Identify which cell holds the provided text, then report its (X, Y) central coordinate. 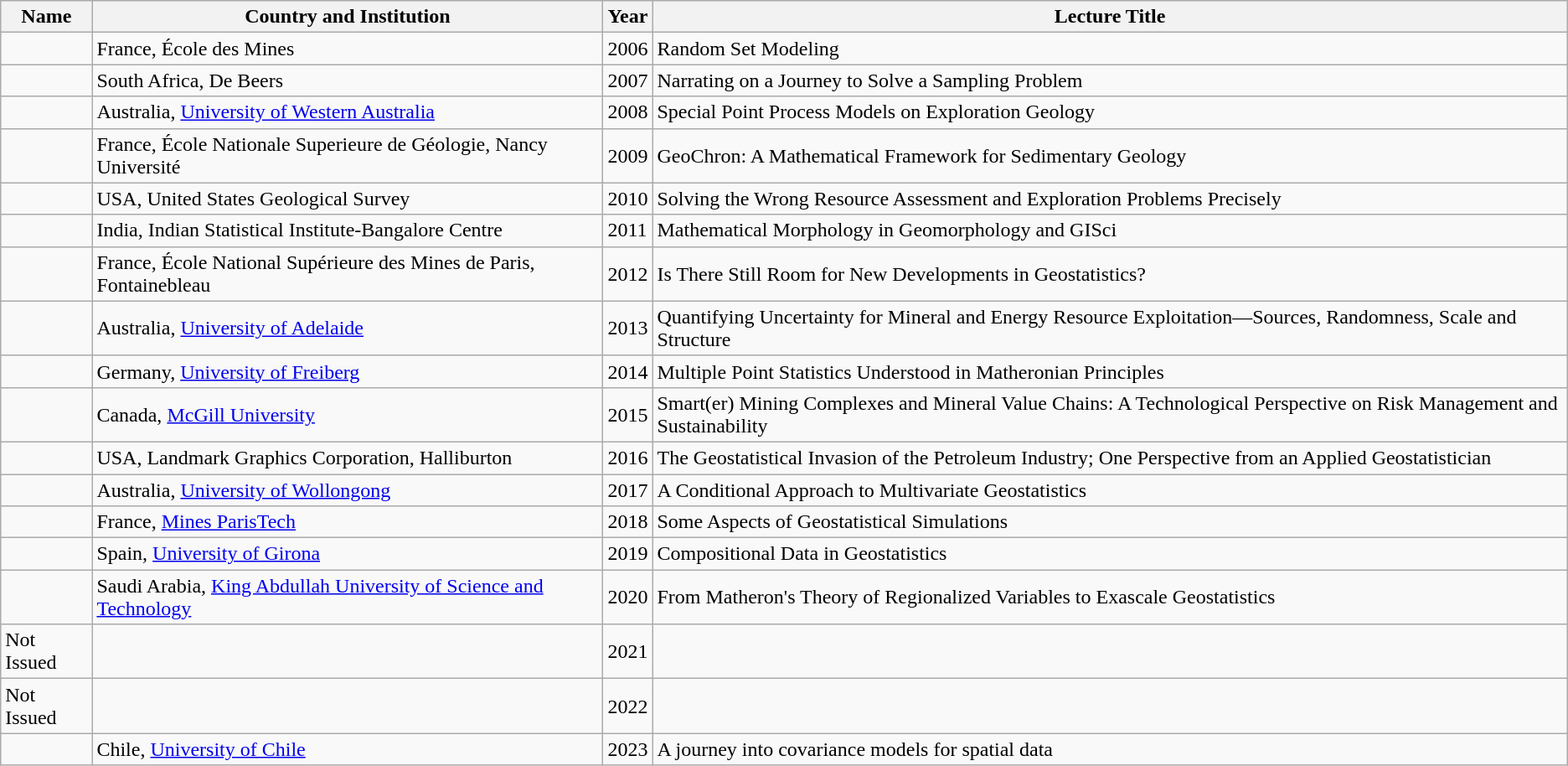
Year (628, 17)
Multiple Point Statistics Understood in Matheronian Principles (1110, 371)
2008 (628, 112)
2017 (628, 490)
South Africa, De Beers (348, 80)
India, Indian Statistical Institute-Bangalore Centre (348, 230)
Mathematical Morphology in Geomorphology and GISci (1110, 230)
2007 (628, 80)
2018 (628, 522)
Australia, University of Western Australia (348, 112)
Germany, University of Freiberg (348, 371)
Compositional Data in Geostatistics (1110, 554)
2015 (628, 414)
Quantifying Uncertainty for Mineral and Energy Resource Exploitation—Sources, Randomness, Scale and Structure (1110, 329)
France, École National Supérieure des Mines de Paris, Fontainebleau (348, 273)
France, Mines ParisTech (348, 522)
2011 (628, 230)
Some Aspects of Geostatistical Simulations (1110, 522)
France, École Nationale Superieure de Géologie, Nancy Université (348, 156)
2013 (628, 329)
A journey into covariance models for spatial data (1110, 749)
Canada, McGill University (348, 414)
The Geostatistical Invasion of the Petroleum Industry; One Perspective from an Applied Geostatistician (1110, 458)
Random Set Modeling (1110, 49)
Australia, University of Wollongong (348, 490)
2006 (628, 49)
Lecture Title (1110, 17)
Narrating on a Journey to Solve a Sampling Problem (1110, 80)
2020 (628, 597)
Smart(er) Mining Complexes and Mineral Value Chains: A Technological Perspective on Risk Management and Sustainability (1110, 414)
Saudi Arabia, King Abdullah University of Science and Technology (348, 597)
GeoChron: A Mathematical Framework for Sedimentary Geology (1110, 156)
2016 (628, 458)
Solving the Wrong Resource Assessment and Exploration Problems Precisely (1110, 199)
2010 (628, 199)
2014 (628, 371)
Special Point Process Models on Exploration Geology (1110, 112)
2021 (628, 652)
Name (47, 17)
2022 (628, 706)
A Conditional Approach to Multivariate Geostatistics (1110, 490)
Chile, University of Chile (348, 749)
From Matheron's Theory of Regionalized Variables to Exascale Geostatistics (1110, 597)
2009 (628, 156)
Is There Still Room for New Developments in Geostatistics? (1110, 273)
2019 (628, 554)
Australia, University of Adelaide (348, 329)
Spain, University of Girona (348, 554)
USA, United States Geological Survey (348, 199)
2023 (628, 749)
2012 (628, 273)
France, École des Mines (348, 49)
USA, Landmark Graphics Corporation, Halliburton (348, 458)
Country and Institution (348, 17)
